Scan for the cell matching the given text and deliver its [X, Y] coordinate at center. 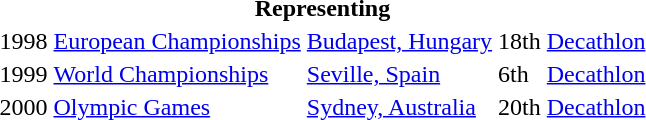
Seville, Spain [399, 74]
6th [520, 74]
18th [520, 41]
European Championships [177, 41]
Budapest, Hungary [399, 41]
World Championships [177, 74]
